Provide the (x, y) coordinate of the cell's center where the given text is located.  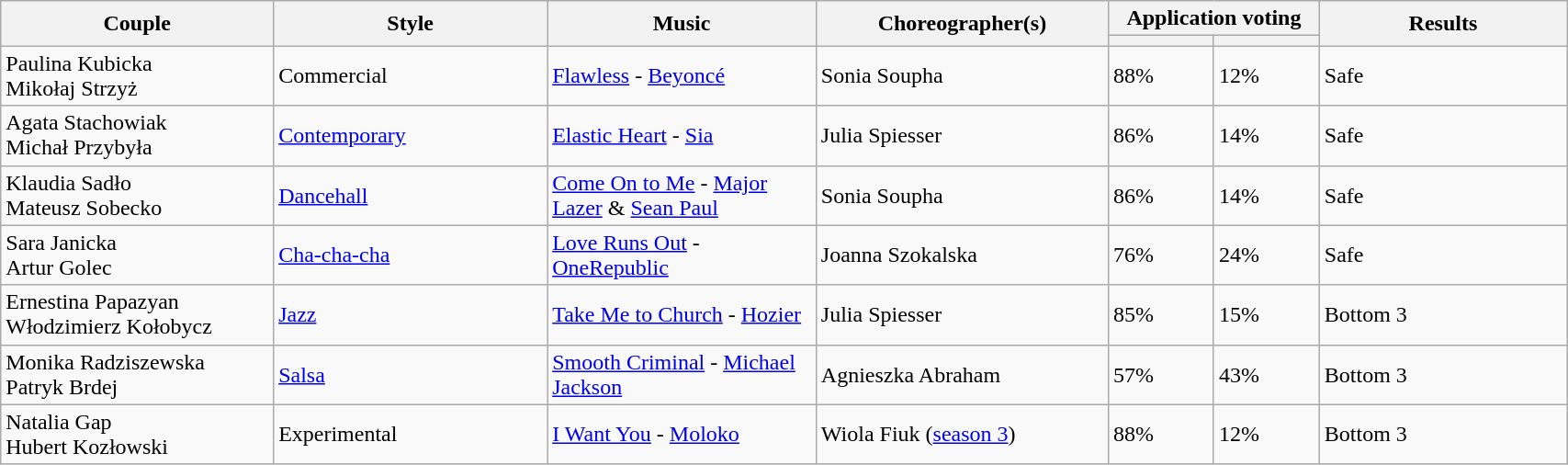
Paulina KubickaMikołaj Strzyż (138, 75)
Commercial (411, 75)
Music (682, 24)
Take Me to Church - Hozier (682, 314)
15% (1266, 314)
Salsa (411, 375)
Style (411, 24)
Results (1442, 24)
I Want You - Moloko (682, 434)
Ernestina PapazyanWłodzimierz Kołobycz (138, 314)
Klaudia SadłoMateusz Sobecko (138, 195)
Come On to Me - Major Lazer & Sean Paul (682, 195)
Natalia GapHubert Kozłowski (138, 434)
Experimental (411, 434)
85% (1161, 314)
Flawless - Beyoncé (682, 75)
Dancehall (411, 195)
Agata StachowiakMichał Przybyła (138, 136)
Love Runs Out - OneRepublic (682, 255)
Joanna Szokalska (962, 255)
Wiola Fiuk (season 3) (962, 434)
Monika RadziszewskaPatryk Brdej (138, 375)
Application voting (1214, 18)
76% (1161, 255)
Cha-cha-cha (411, 255)
Jazz (411, 314)
57% (1161, 375)
24% (1266, 255)
Choreographer(s) (962, 24)
Elastic Heart - Sia (682, 136)
43% (1266, 375)
Agnieszka Abraham (962, 375)
Sara JanickaArtur Golec (138, 255)
Smooth Criminal - Michael Jackson (682, 375)
Couple (138, 24)
Contemporary (411, 136)
